Identify which cell holds the provided text, then report its (X, Y) central coordinate. 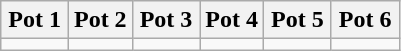
Pot 5 (298, 20)
Pot 2 (100, 20)
Pot 4 (232, 20)
Pot 3 (166, 20)
Pot 1 (35, 20)
Pot 6 (365, 20)
